Detect which cell encompasses the target text, then output its [X, Y] center coordinate. 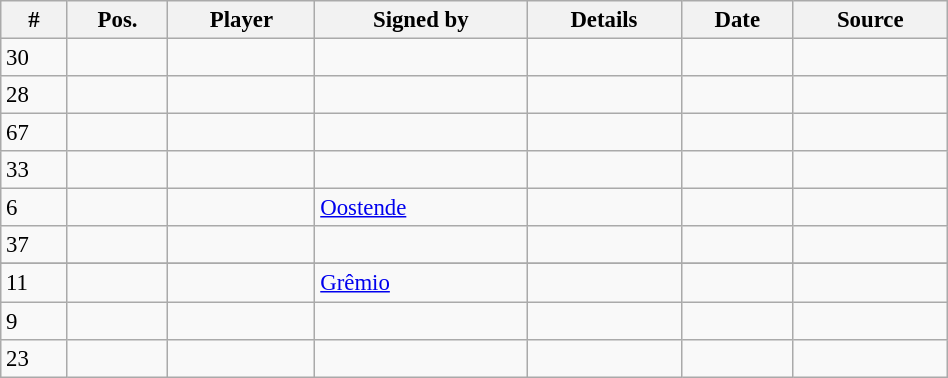
67 [34, 133]
Details [604, 20]
Pos. [118, 20]
Source [870, 20]
Date [737, 20]
Player [242, 20]
Grêmio [421, 283]
9 [34, 321]
11 [34, 283]
Oostende [421, 208]
# [34, 20]
28 [34, 95]
23 [34, 358]
Signed by [421, 20]
6 [34, 208]
33 [34, 170]
37 [34, 245]
30 [34, 58]
